For the text-containing cell, return its midpoint in [x, y] coordinate format. 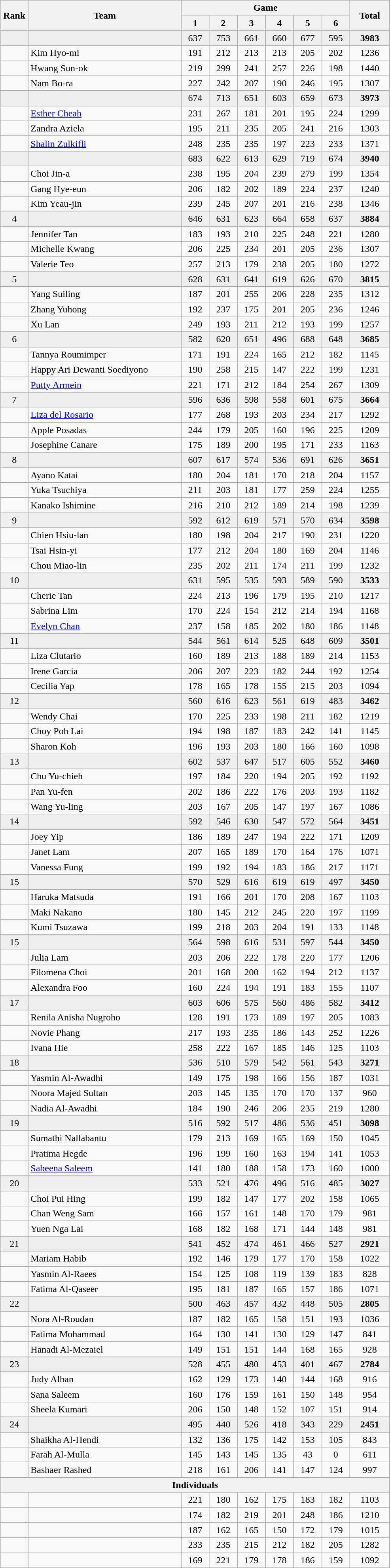
1257 [369, 324]
Shalin Zulkifli [105, 143]
572 [308, 822]
535 [252, 580]
593 [279, 580]
1153 [369, 656]
252 [335, 1033]
1098 [369, 746]
1217 [369, 596]
526 [252, 1425]
279 [308, 173]
2784 [369, 1364]
21 [14, 1244]
Valerie Teo [105, 264]
2 [223, 23]
Kim Hyo-mi [105, 53]
Putty Armein [105, 384]
108 [252, 1274]
259 [308, 490]
12 [14, 701]
547 [279, 822]
1220 [369, 535]
647 [252, 761]
2805 [369, 1304]
208 [308, 897]
1168 [369, 611]
467 [335, 1364]
Shaikha Al-Hendi [105, 1440]
Hanadi Al-Mezaiel [105, 1349]
Tsai Hsin-yi [105, 550]
546 [223, 822]
495 [195, 1425]
1015 [369, 1530]
Josephine Canare [105, 445]
Choi Pui Hing [105, 1199]
Renila Anisha Nugroho [105, 1018]
1226 [369, 1033]
528 [195, 1364]
3598 [369, 520]
Sharon Koh [105, 746]
683 [195, 158]
Xu Lan [105, 324]
3501 [369, 641]
9 [14, 520]
Bashaer Rashed [105, 1470]
597 [308, 942]
1371 [369, 143]
Irene Garcia [105, 671]
1354 [369, 173]
1094 [369, 686]
Zhang Yuhong [105, 309]
537 [223, 761]
448 [308, 1304]
Gang Hye-eun [105, 189]
602 [195, 761]
Jennifer Tan [105, 234]
3412 [369, 1003]
612 [223, 520]
828 [369, 1274]
142 [279, 1440]
23 [14, 1364]
Rank [14, 15]
1231 [369, 369]
105 [335, 1440]
Kim Yeau-jin [105, 204]
3685 [369, 339]
Chan Weng Sam [105, 1214]
1137 [369, 972]
1236 [369, 53]
10 [14, 580]
Chu Yu-chieh [105, 776]
3271 [369, 1063]
1 [195, 23]
3884 [369, 219]
136 [223, 1440]
Alexandra Foo [105, 988]
3098 [369, 1123]
843 [369, 1440]
1092 [369, 1560]
226 [308, 68]
3533 [369, 580]
606 [223, 1003]
Tannya Roumimper [105, 354]
660 [279, 38]
Filomena Choi [105, 972]
132 [195, 1440]
440 [223, 1425]
611 [369, 1455]
Judy Alban [105, 1379]
1346 [369, 204]
1146 [369, 550]
Wendy Chai [105, 716]
622 [223, 158]
474 [252, 1244]
Janet Lam [105, 852]
Sabeena Saleem [105, 1168]
137 [335, 1093]
659 [308, 98]
228 [308, 294]
673 [335, 98]
463 [223, 1304]
3983 [369, 38]
1157 [369, 475]
Chou Miao-lin [105, 565]
916 [369, 1379]
590 [335, 580]
Mariam Habib [105, 1259]
Hwang Sun-ok [105, 68]
485 [335, 1184]
Yasmin Al-Raees [105, 1274]
152 [279, 1410]
928 [369, 1349]
Pan Yu-fen [105, 792]
19 [14, 1123]
521 [223, 1184]
997 [369, 1470]
1022 [369, 1259]
Kumi Tsuzawa [105, 927]
254 [308, 384]
156 [308, 1078]
670 [335, 279]
617 [223, 460]
Yuen Nga Lai [105, 1229]
163 [279, 1153]
299 [223, 68]
461 [279, 1244]
172 [308, 1530]
688 [308, 339]
1239 [369, 505]
Wang Yu-ling [105, 807]
1192 [369, 776]
542 [279, 1063]
574 [252, 460]
Ivana Hie [105, 1048]
533 [195, 1184]
531 [279, 942]
1303 [369, 128]
575 [252, 1003]
841 [369, 1334]
Nadia Al-Awadhi [105, 1108]
1312 [369, 294]
1232 [369, 565]
43 [308, 1455]
483 [335, 701]
1107 [369, 988]
605 [308, 761]
Maki Nakano [105, 912]
1299 [369, 113]
661 [252, 38]
571 [279, 520]
343 [308, 1425]
139 [308, 1274]
601 [308, 400]
634 [335, 520]
1031 [369, 1078]
636 [223, 400]
24 [14, 1425]
128 [195, 1018]
1240 [369, 189]
Novie Phang [105, 1033]
Esther Cheah [105, 113]
455 [223, 1364]
229 [335, 1425]
954 [369, 1394]
Yang Suiling [105, 294]
620 [223, 339]
1255 [369, 490]
Choy Poh Lai [105, 731]
607 [195, 460]
719 [308, 158]
17 [14, 1003]
Fatima Mohammad [105, 1334]
452 [223, 1244]
11 [14, 641]
646 [195, 219]
1163 [369, 445]
Game [265, 8]
Individuals [195, 1485]
Vanessa Fung [105, 867]
22 [14, 1304]
753 [223, 38]
Kanako Ishimine [105, 505]
249 [195, 324]
1083 [369, 1018]
3664 [369, 400]
13 [14, 761]
630 [252, 822]
Cherie Tan [105, 596]
Ayano Katai [105, 475]
451 [335, 1123]
Total [369, 15]
432 [279, 1304]
Happy Ari Dewanti Soediyono [105, 369]
3027 [369, 1184]
505 [335, 1304]
Nam Bo-ra [105, 83]
677 [308, 38]
Zandra Aziela [105, 128]
1219 [369, 716]
Sheela Kumari [105, 1410]
1045 [369, 1138]
Sumathi Nallabantu [105, 1138]
558 [279, 400]
401 [308, 1364]
Apple Posadas [105, 430]
3460 [369, 761]
Pratima Hegde [105, 1153]
1065 [369, 1199]
3651 [369, 460]
247 [252, 837]
589 [308, 580]
3973 [369, 98]
Sabrina Lim [105, 611]
1210 [369, 1515]
Fatima Al-Qaseer [105, 1289]
124 [335, 1470]
510 [223, 1063]
Liza Clutario [105, 656]
713 [223, 98]
1246 [369, 309]
1309 [369, 384]
664 [279, 219]
541 [195, 1244]
960 [369, 1093]
457 [252, 1304]
914 [369, 1410]
1292 [369, 415]
579 [252, 1063]
Julia Lam [105, 957]
3815 [369, 279]
1440 [369, 68]
20 [14, 1184]
140 [279, 1379]
Haruka Matsuda [105, 897]
Michelle Kwang [105, 249]
527 [335, 1244]
1206 [369, 957]
Yuka Tsuchiya [105, 490]
Yasmin Al-Awadhi [105, 1078]
497 [335, 882]
2921 [369, 1244]
3462 [369, 701]
119 [279, 1274]
609 [335, 641]
Sana Saleem [105, 1394]
418 [279, 1425]
Nora Al-Roudan [105, 1319]
3451 [369, 822]
133 [335, 927]
500 [195, 1304]
658 [308, 219]
18 [14, 1063]
525 [279, 641]
1272 [369, 264]
552 [335, 761]
529 [223, 882]
0 [335, 1455]
8 [14, 460]
1171 [369, 867]
543 [335, 1063]
1254 [369, 671]
641 [252, 279]
1000 [369, 1168]
453 [279, 1364]
7 [14, 400]
1036 [369, 1319]
Choi Jin-a [105, 173]
Chien Hsiu-lan [105, 535]
2451 [369, 1425]
629 [279, 158]
476 [252, 1184]
628 [195, 279]
1182 [369, 792]
227 [195, 83]
3 [252, 23]
Evelyn Chan [105, 626]
596 [195, 400]
675 [335, 400]
Joey Yip [105, 837]
614 [252, 641]
691 [308, 460]
1086 [369, 807]
466 [308, 1244]
Noora Majed Sultan [105, 1093]
Farah Al-Mulla [105, 1455]
1199 [369, 912]
1053 [369, 1153]
268 [223, 415]
3940 [369, 158]
Cecilia Yap [105, 686]
613 [252, 158]
107 [308, 1410]
255 [252, 294]
14 [14, 822]
Liza del Rosario [105, 415]
480 [252, 1364]
153 [308, 1440]
Team [105, 15]
1282 [369, 1545]
